Provide the (x, y) coordinate of the cell's center where the given text is located.  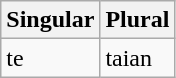
te (50, 58)
Singular (50, 20)
Plural (138, 20)
taian (138, 58)
